Determine the [x, y] coordinate at the center of the cell enclosing the given text.  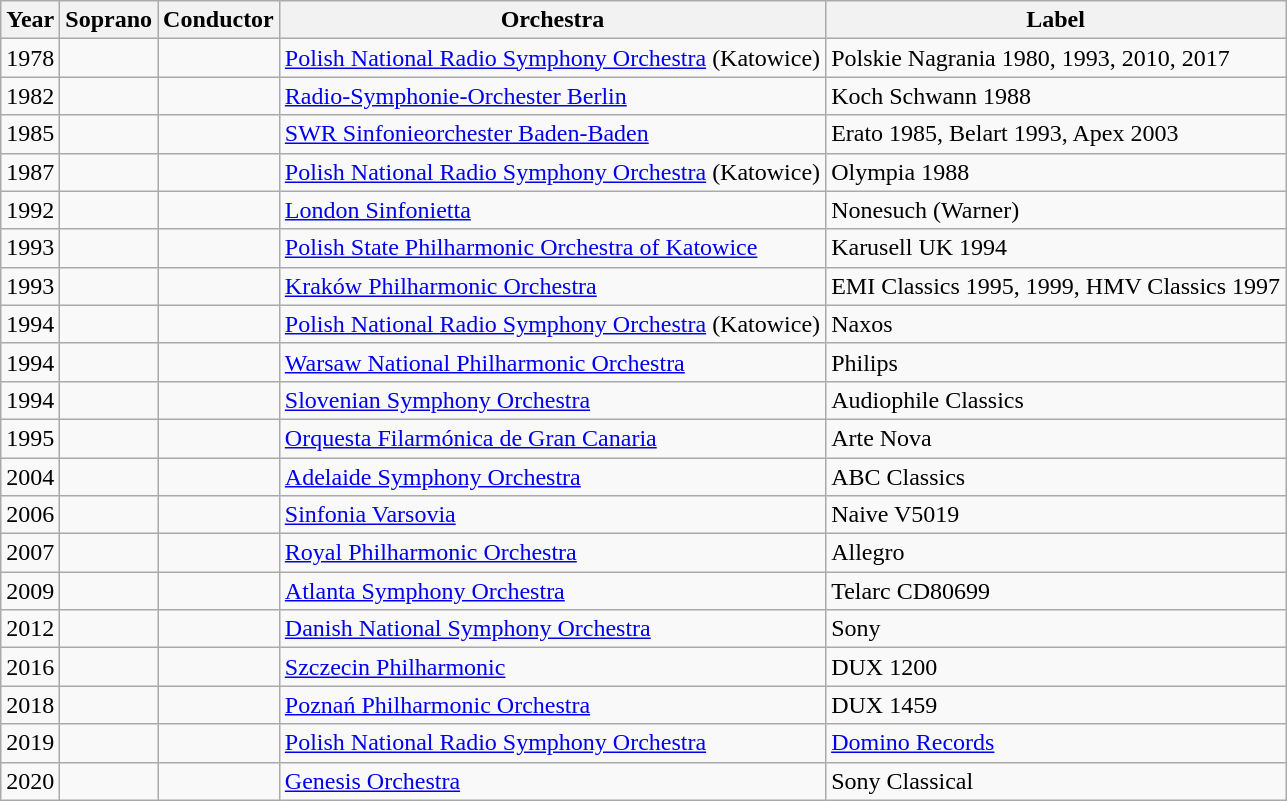
1982 [30, 96]
Orquesta Filarmónica de Gran Canaria [552, 438]
Soprano [109, 20]
Danish National Symphony Orchestra [552, 629]
Conductor [219, 20]
Arte Nova [1056, 438]
1995 [30, 438]
Slovenian Symphony Orchestra [552, 400]
2006 [30, 515]
Erato 1985, Belart 1993, Apex 2003 [1056, 134]
Radio-Symphonie-Orchester Berlin [552, 96]
Naive V5019 [1056, 515]
Allegro [1056, 553]
1985 [30, 134]
Warsaw National Philharmonic Orchestra [552, 362]
2018 [30, 705]
Adelaide Symphony Orchestra [552, 477]
DUX 1459 [1056, 705]
Audiophile Classics [1056, 400]
Karusell UK 1994 [1056, 248]
2019 [30, 743]
London Sinfonietta [552, 210]
DUX 1200 [1056, 667]
EMI Classics 1995, 1999, HMV Classics 1997 [1056, 286]
1987 [30, 172]
2016 [30, 667]
Poznań Philharmonic Orchestra [552, 705]
Naxos [1056, 324]
2004 [30, 477]
Orchestra [552, 20]
ABC Classics [1056, 477]
1978 [30, 58]
Sinfonia Varsovia [552, 515]
2009 [30, 591]
1992 [30, 210]
Philips [1056, 362]
Label [1056, 20]
Polish State Philharmonic Orchestra of Katowice [552, 248]
Atlanta Symphony Orchestra [552, 591]
Sony [1056, 629]
Domino Records [1056, 743]
SWR Sinfonieorchester Baden-Baden [552, 134]
2020 [30, 781]
2007 [30, 553]
Koch Schwann 1988 [1056, 96]
Year [30, 20]
Polskie Nagrania 1980, 1993, 2010, 2017 [1056, 58]
Telarc CD80699 [1056, 591]
Sony Classical [1056, 781]
2012 [30, 629]
Polish National Radio Symphony Orchestra [552, 743]
Kraków Philharmonic Orchestra [552, 286]
Nonesuch (Warner) [1056, 210]
Szczecin Philharmonic [552, 667]
Genesis Orchestra [552, 781]
Royal Philharmonic Orchestra [552, 553]
Olympia 1988 [1056, 172]
